Detect which cell encompasses the target text, then output its (x, y) center coordinate. 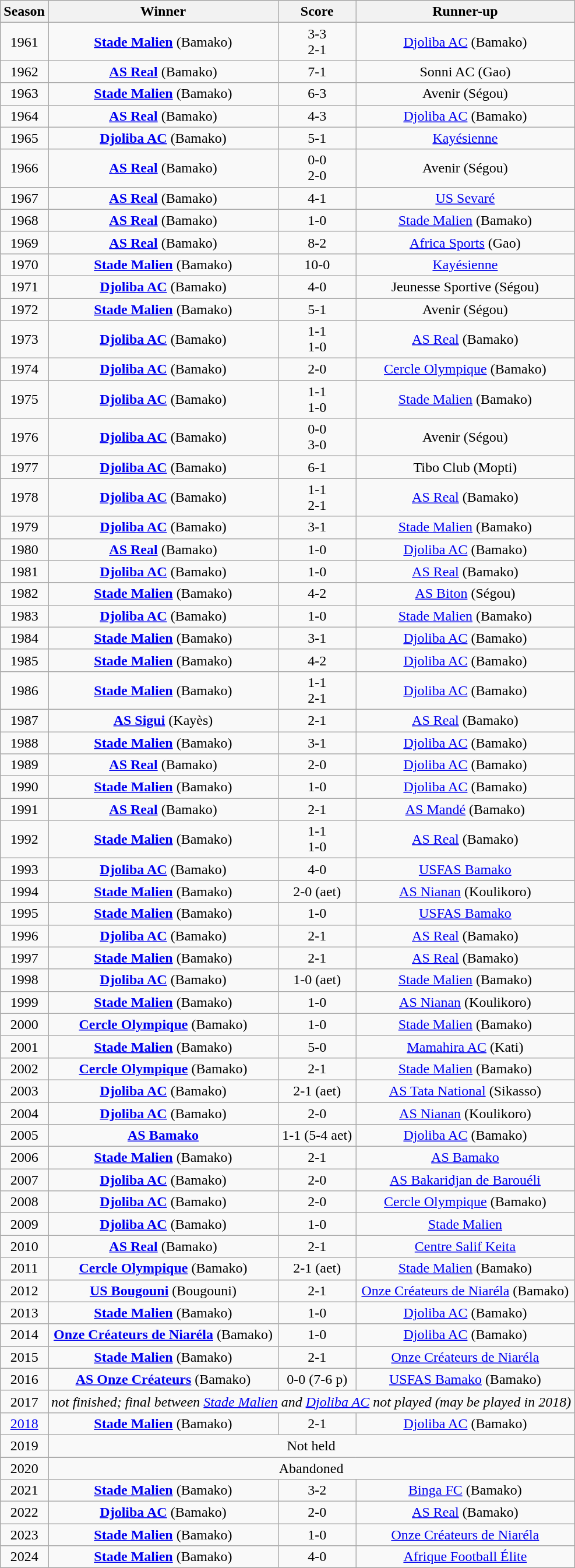
Mamahira AC (Kati) (465, 1046)
AS Tata National (Sikasso) (465, 1091)
1989 (24, 765)
1972 (24, 309)
2024 (24, 1557)
Score (317, 12)
10-0 (317, 265)
AS Biton (Ségou) (465, 594)
1968 (24, 220)
2013 (24, 1313)
2007 (24, 1180)
2003 (24, 1091)
4-1 (317, 198)
Season (24, 12)
1988 (24, 743)
1980 (24, 549)
1977 (24, 467)
Binga FC (Bamako) (465, 1491)
1979 (24, 527)
1985 (24, 660)
0-03-0 (317, 437)
1-0 (aet) (317, 980)
1973 (24, 339)
2002 (24, 1069)
1991 (24, 809)
6-3 (317, 94)
AS Onze Créateurs (Bamako) (163, 1379)
1967 (24, 198)
1982 (24, 594)
5-0 (317, 1046)
7-1 (317, 72)
3-2 (317, 1491)
2011 (24, 1269)
2001 (24, 1046)
4-3 (317, 116)
AS Mandé (Bamako) (465, 809)
2009 (24, 1224)
Stade Malien (465, 1224)
1996 (24, 936)
Not held (311, 1446)
1971 (24, 287)
1983 (24, 616)
Sonni AC (Gao) (465, 72)
1995 (24, 914)
Afrique Football Élite (465, 1557)
1961 (24, 42)
2022 (24, 1513)
AS Sigui (Kayès) (163, 720)
Centre Salif Keita (465, 1246)
1966 (24, 168)
1994 (24, 892)
AS Bakaridjan de Barouéli (465, 1180)
1976 (24, 437)
2006 (24, 1158)
2012 (24, 1291)
2016 (24, 1379)
0-0 (7-6 p) (317, 1379)
2017 (24, 1401)
1998 (24, 980)
2023 (24, 1535)
2019 (24, 1446)
1963 (24, 94)
2000 (24, 1024)
1981 (24, 572)
1964 (24, 116)
1974 (24, 369)
1978 (24, 498)
1970 (24, 265)
US Sevaré (465, 198)
3-32-1 (317, 42)
not finished; final between Stade Malien and Djoliba AC not played (may be played in 2018) (311, 1401)
2004 (24, 1114)
2008 (24, 1202)
Winner (163, 12)
1-1 (5-4 aet) (317, 1136)
2021 (24, 1491)
1975 (24, 400)
2005 (24, 1136)
Africa Sports (Gao) (465, 242)
1969 (24, 242)
1986 (24, 690)
1965 (24, 138)
1984 (24, 638)
2-0 (aet) (317, 892)
1990 (24, 787)
1992 (24, 839)
2014 (24, 1335)
Abandoned (311, 1468)
USFAS Bamako (Bamako) (465, 1379)
0-02-0 (317, 168)
6-1 (317, 467)
Runner-up (465, 12)
2010 (24, 1246)
US Bougouni (Bougouni) (163, 1291)
1993 (24, 869)
2018 (24, 1423)
2015 (24, 1357)
Jeunesse Sportive (Ségou) (465, 287)
1999 (24, 1002)
1987 (24, 720)
8-2 (317, 242)
Tibo Club (Mopti) (465, 467)
2020 (24, 1468)
1962 (24, 72)
1997 (24, 958)
